Determine the (X, Y) coordinate at the center of the cell enclosing the given text.  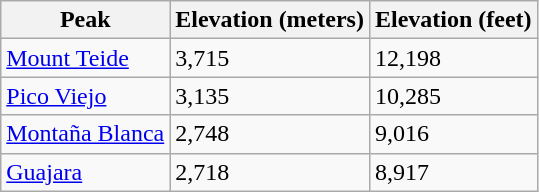
Montaña Blanca (86, 134)
9,016 (453, 134)
Pico Viejo (86, 96)
10,285 (453, 96)
3,715 (270, 58)
Guajara (86, 172)
Peak (86, 20)
8,917 (453, 172)
2,748 (270, 134)
3,135 (270, 96)
12,198 (453, 58)
Mount Teide (86, 58)
Elevation (meters) (270, 20)
2,718 (270, 172)
Elevation (feet) (453, 20)
